For the text-containing cell, return its midpoint in (X, Y) coordinate format. 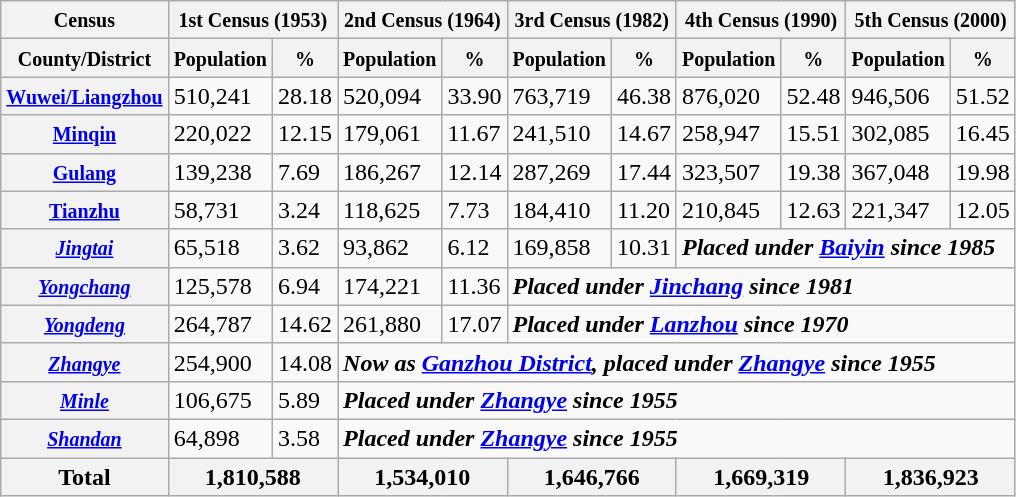
17.07 (474, 324)
6.94 (304, 286)
58,731 (220, 210)
Zhangye (84, 362)
7.69 (304, 172)
7.73 (474, 210)
367,048 (898, 172)
19.38 (814, 172)
33.90 (474, 96)
Minle (84, 400)
15.51 (814, 134)
302,085 (898, 134)
186,267 (390, 172)
12.05 (982, 210)
125,578 (220, 286)
946,506 (898, 96)
19.98 (982, 172)
Yongchang (84, 286)
Census (84, 20)
Placed under Jinchang since 1981 (761, 286)
Jingtai (84, 248)
16.45 (982, 134)
County/District (84, 58)
17.44 (644, 172)
876,020 (728, 96)
1,534,010 (422, 477)
510,241 (220, 96)
1,669,319 (760, 477)
Now as Ganzhou District, placed under Zhangye since 1955 (677, 362)
520,094 (390, 96)
Tianzhu (84, 210)
261,880 (390, 324)
Placed under Lanzhou since 1970 (761, 324)
10.31 (644, 248)
51.52 (982, 96)
64,898 (220, 438)
1,646,766 (592, 477)
12.63 (814, 210)
93,862 (390, 248)
4th Census (1990) (760, 20)
12.15 (304, 134)
139,238 (220, 172)
12.14 (474, 172)
Total (84, 477)
52.48 (814, 96)
Gulang (84, 172)
Yongdeng (84, 324)
3.58 (304, 438)
3.24 (304, 210)
2nd Census (1964) (422, 20)
106,675 (220, 400)
1,836,923 (930, 477)
174,221 (390, 286)
5th Census (2000) (930, 20)
184,410 (559, 210)
220,022 (220, 134)
Minqin (84, 134)
46.38 (644, 96)
65,518 (220, 248)
11.20 (644, 210)
28.18 (304, 96)
6.12 (474, 248)
323,507 (728, 172)
14.08 (304, 362)
14.62 (304, 324)
3.62 (304, 248)
221,347 (898, 210)
241,510 (559, 134)
254,900 (220, 362)
Wuwei/Liangzhou (84, 96)
287,269 (559, 172)
210,845 (728, 210)
Shandan (84, 438)
Placed under Baiyin since 1985 (846, 248)
763,719 (559, 96)
169,858 (559, 248)
3rd Census (1982) (592, 20)
264,787 (220, 324)
5.89 (304, 400)
11.67 (474, 134)
11.36 (474, 286)
179,061 (390, 134)
1st Census (1953) (252, 20)
1,810,588 (252, 477)
258,947 (728, 134)
118,625 (390, 210)
14.67 (644, 134)
